Pinpoint the cell where the given text exists, returning its (X, Y) midpoint coordinate. 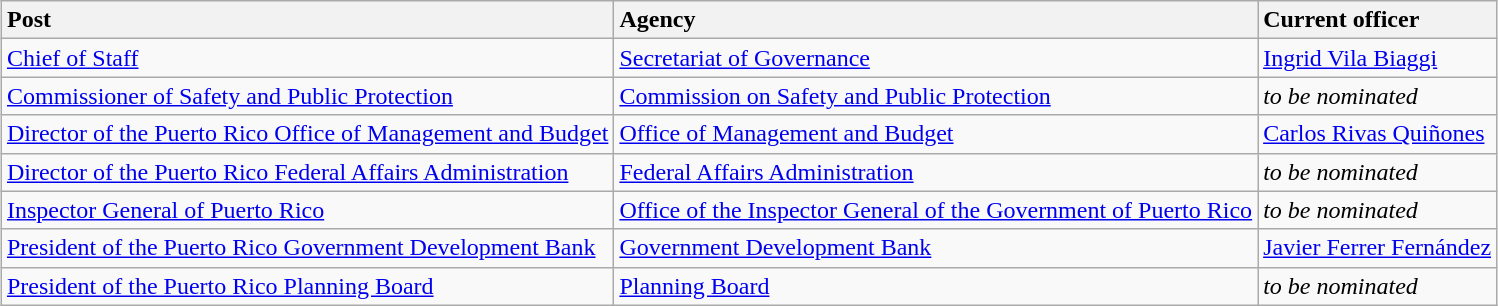
Secretariat of Governance (936, 58)
Chief of Staff (307, 58)
Agency (936, 20)
Post (307, 20)
Director of the Puerto Rico Federal Affairs Administration (307, 172)
Planning Board (936, 286)
Commissioner of Safety and Public Protection (307, 96)
Government Development Bank (936, 248)
Javier Ferrer Fernández (1378, 248)
President of the Puerto Rico Government Development Bank (307, 248)
Carlos Rivas Quiñones (1378, 134)
Commission on Safety and Public Protection (936, 96)
Office of the Inspector General of the Government of Puerto Rico (936, 210)
Director of the Puerto Rico Office of Management and Budget (307, 134)
Current officer (1378, 20)
Office of Management and Budget (936, 134)
Federal Affairs Administration (936, 172)
President of the Puerto Rico Planning Board (307, 286)
Ingrid Vila Biaggi (1378, 58)
Inspector General of Puerto Rico (307, 210)
